Extract the (x, y) coordinate from the center of the cell holding the provided text.  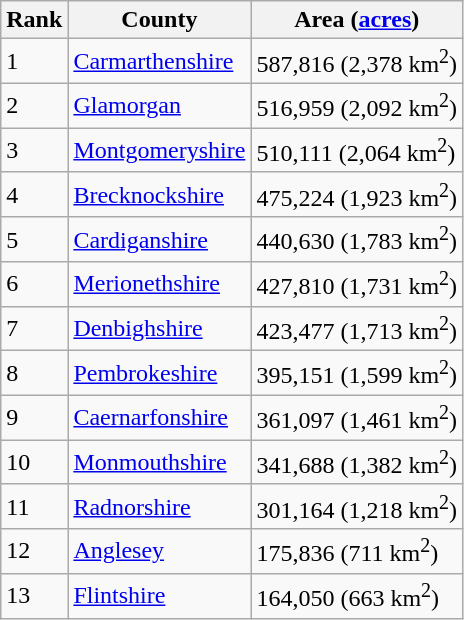
Brecknockshire (160, 194)
475,224 (1,923 km2) (357, 194)
Cardiganshire (160, 240)
440,630 (1,783 km2) (357, 240)
Flintshire (160, 596)
5 (34, 240)
1 (34, 62)
Radnorshire (160, 506)
Glamorgan (160, 106)
13 (34, 596)
423,477 (1,713 km2) (357, 328)
4 (34, 194)
10 (34, 462)
11 (34, 506)
587,816 (2,378 km2) (357, 62)
Merionethshire (160, 284)
164,050 (663 km2) (357, 596)
Area (acres) (357, 20)
County (160, 20)
510,111 (2,064 km2) (357, 150)
175,836 (711 km2) (357, 552)
Monmouthshire (160, 462)
12 (34, 552)
2 (34, 106)
427,810 (1,731 km2) (357, 284)
516,959 (2,092 km2) (357, 106)
Anglesey (160, 552)
341,688 (1,382 km2) (357, 462)
Denbighshire (160, 328)
Montgomeryshire (160, 150)
8 (34, 374)
Rank (34, 20)
Carmarthenshire (160, 62)
395,151 (1,599 km2) (357, 374)
6 (34, 284)
Pembrokeshire (160, 374)
Caernarfonshire (160, 418)
7 (34, 328)
9 (34, 418)
301,164 (1,218 km2) (357, 506)
361,097 (1,461 km2) (357, 418)
3 (34, 150)
